Scan for the cell matching the given text and deliver its [X, Y] coordinate at center. 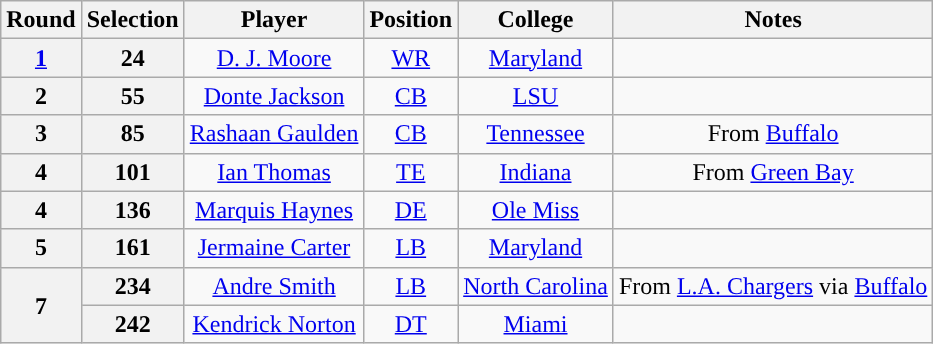
Rashaan Gaulden [274, 134]
7 [41, 305]
5 [41, 248]
234 [132, 286]
Selection [132, 20]
Jermaine Carter [274, 248]
136 [132, 210]
DE [411, 210]
Indiana [536, 172]
Tennessee [536, 134]
1 [41, 58]
Miami [536, 324]
D. J. Moore [274, 58]
Ian Thomas [274, 172]
From Green Bay [772, 172]
North Carolina [536, 286]
3 [41, 134]
24 [132, 58]
242 [132, 324]
Round [41, 20]
55 [132, 96]
College [536, 20]
From L.A. Chargers via Buffalo [772, 286]
Ole Miss [536, 210]
2 [41, 96]
DT [411, 324]
Marquis Haynes [274, 210]
Andre Smith [274, 286]
Player [274, 20]
Position [411, 20]
TE [411, 172]
161 [132, 248]
Kendrick Norton [274, 324]
85 [132, 134]
LSU [536, 96]
From Buffalo [772, 134]
Donte Jackson [274, 96]
Notes [772, 20]
101 [132, 172]
WR [411, 58]
